From the cell containing the given text, extract its center point as [X, Y] coordinate. 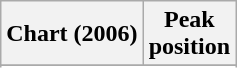
Chart (2006) [72, 34]
Peakposition [189, 34]
